From the cell containing the given text, extract its center point as (x, y) coordinate. 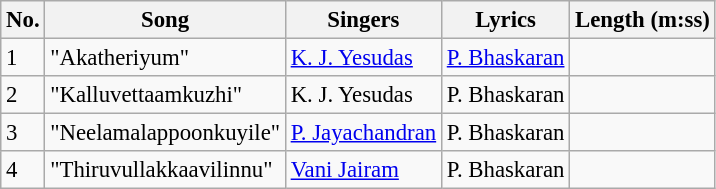
"Neelamalappoonkuyile" (165, 133)
P. Jayachandran (363, 133)
No. (23, 20)
"Thiruvullakkaavilinnu" (165, 170)
"Kalluvettaamkuzhi" (165, 95)
Singers (363, 20)
2 (23, 95)
Vani Jairam (363, 170)
Length (m:ss) (642, 20)
Lyrics (505, 20)
1 (23, 58)
3 (23, 133)
Song (165, 20)
"Akatheriyum" (165, 58)
4 (23, 170)
